Find where the given text appears and provide that cell's center as (x, y) coordinate. 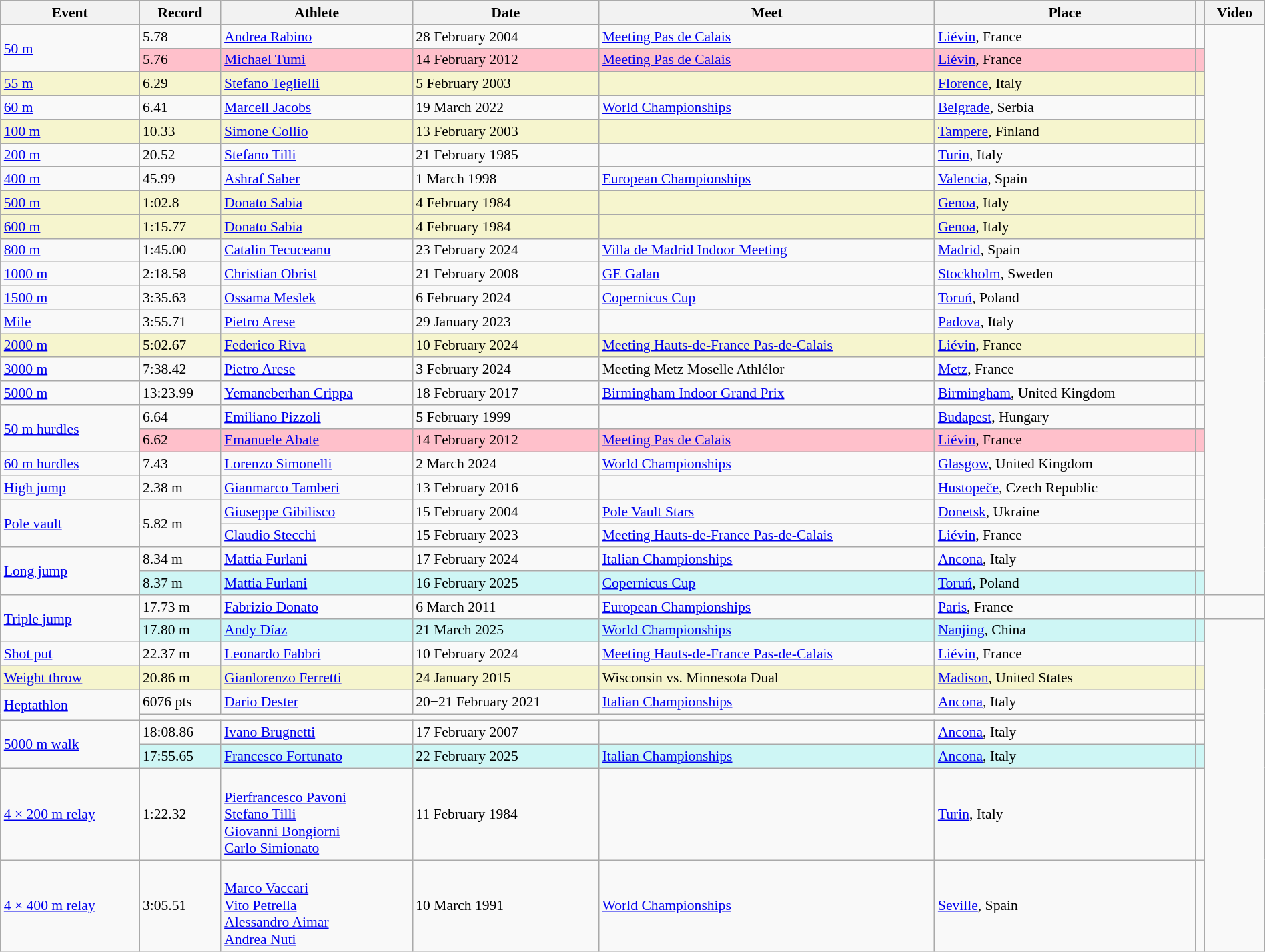
Andy Díaz (316, 630)
Simone Collio (316, 131)
Madrid, Spain (1065, 250)
Emanuele Abate (316, 440)
Pole vault (70, 523)
Nanjing, China (1065, 630)
11 February 1984 (506, 814)
Hustopeče, Czech Republic (1065, 488)
Claudio Stecchi (316, 536)
Gianmarco Tamberi (316, 488)
1:22.32 (180, 814)
15 February 2004 (506, 512)
5000 m (70, 393)
Dario Dester (316, 702)
19 March 2022 (506, 108)
17.73 m (180, 607)
Andrea Rabino (316, 37)
Long jump (70, 571)
Paris, France (1065, 607)
Birmingham Indoor Grand Prix (767, 393)
1 March 1998 (506, 179)
Stefano Tilli (316, 155)
Ossama Meslek (316, 298)
20−21 February 2021 (506, 702)
6 February 2024 (506, 298)
Athlete (316, 13)
Leonardo Fabbri (316, 654)
Donetsk, Ukraine (1065, 512)
Pole Vault Stars (767, 512)
7.43 (180, 464)
55 m (70, 84)
Video (1235, 13)
600 m (70, 227)
6.29 (180, 84)
400 m (70, 179)
18 February 2017 (506, 393)
Birmingham, United Kingdom (1065, 393)
50 m (70, 48)
Budapest, Hungary (1065, 417)
Emiliano Pizzoli (316, 417)
2 March 2024 (506, 464)
16 February 2025 (506, 583)
60 m (70, 108)
Date (506, 13)
3:55.71 (180, 322)
Record (180, 13)
6.41 (180, 108)
Event (70, 13)
Triple jump (70, 619)
7:38.42 (180, 370)
29 January 2023 (506, 322)
Belgrade, Serbia (1065, 108)
13 February 2016 (506, 488)
5000 m walk (70, 745)
Tampere, Finland (1065, 131)
17 February 2007 (506, 733)
45.99 (180, 179)
Padova, Italy (1065, 322)
28 February 2004 (506, 37)
6 March 2011 (506, 607)
18:08.86 (180, 733)
5.78 (180, 37)
Pierfrancesco PavoniStefano TilliGiovanni BongiorniCarlo Simionato (316, 814)
60 m hurdles (70, 464)
20.86 m (180, 678)
Francesco Fortunato (316, 757)
22.37 m (180, 654)
500 m (70, 203)
2.38 m (180, 488)
6076 pts (180, 702)
Glasgow, United Kingdom (1065, 464)
1:15.77 (180, 227)
21 March 2025 (506, 630)
6.64 (180, 417)
5.82 m (180, 523)
22 February 2025 (506, 757)
800 m (70, 250)
3 February 2024 (506, 370)
Michael Tumi (316, 60)
Place (1065, 13)
Fabrizio Donato (316, 607)
17:55.65 (180, 757)
1:02.8 (180, 203)
3000 m (70, 370)
4 × 400 m relay (70, 906)
8.34 m (180, 560)
21 February 1985 (506, 155)
Ivano Brugnetti (316, 733)
Giuseppe Gibilisco (316, 512)
High jump (70, 488)
Christian Obrist (316, 274)
Lorenzo Simonelli (316, 464)
Florence, Italy (1065, 84)
5 February 2003 (506, 84)
5 February 1999 (506, 417)
21 February 2008 (506, 274)
10.33 (180, 131)
Meeting Metz Moselle Athlélor (767, 370)
8.37 m (180, 583)
17 February 2024 (506, 560)
5.76 (180, 60)
Weight throw (70, 678)
50 m hurdles (70, 428)
100 m (70, 131)
10 March 1991 (506, 906)
17.80 m (180, 630)
Mile (70, 322)
Yemaneberhan Crippa (316, 393)
GE Galan (767, 274)
Villa de Madrid Indoor Meeting (767, 250)
Stefano Teglielli (316, 84)
Shot put (70, 654)
Seville, Spain (1065, 906)
3:05.51 (180, 906)
1:45.00 (180, 250)
Wisconsin vs. Minnesota Dual (767, 678)
Valencia, Spain (1065, 179)
2:18.58 (180, 274)
20.52 (180, 155)
6.62 (180, 440)
Marcell Jacobs (316, 108)
200 m (70, 155)
2000 m (70, 346)
3:35.63 (180, 298)
Meet (767, 13)
24 January 2015 (506, 678)
Metz, France (1065, 370)
Gianlorenzo Ferretti (316, 678)
Heptathlon (70, 705)
1500 m (70, 298)
13 February 2003 (506, 131)
Federico Riva (316, 346)
4 × 200 m relay (70, 814)
Stockholm, Sweden (1065, 274)
23 February 2024 (506, 250)
Madison, United States (1065, 678)
Marco VaccariVito PetrellaAlessandro AimarAndrea Nuti (316, 906)
1000 m (70, 274)
15 February 2023 (506, 536)
5:02.67 (180, 346)
Ashraf Saber (316, 179)
13:23.99 (180, 393)
Catalin Tecuceanu (316, 250)
